For the text-containing cell, return its midpoint in (x, y) coordinate format. 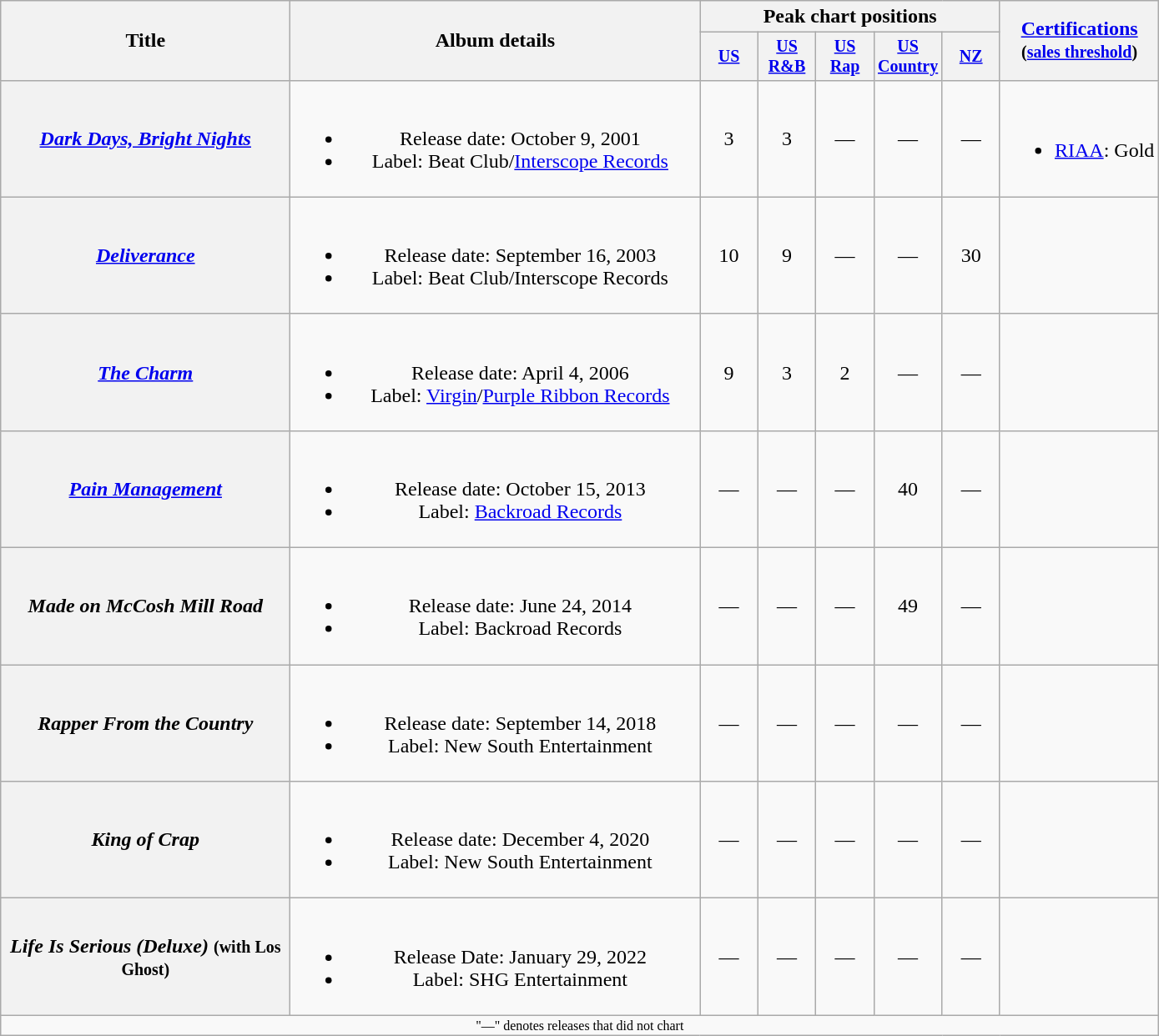
Peak chart positions (850, 17)
Deliverance (145, 255)
"—" denotes releases that did not chart (580, 1025)
The Charm (145, 372)
Certifications(sales threshold) (1079, 41)
US Country (908, 57)
30 (971, 255)
USRap (844, 57)
Dark Days, Bright Nights (145, 138)
NZ (971, 57)
Title (145, 41)
40 (908, 489)
US (729, 57)
10 (729, 255)
King of Crap (145, 840)
Release date: December 4, 2020Label: New South Entertainment (496, 840)
RIAA: Gold (1079, 138)
Rapper From the Country (145, 723)
Release date: September 14, 2018Label: New South Entertainment (496, 723)
Release date: June 24, 2014Label: Backroad Records (496, 606)
Album details (496, 41)
Release date: October 15, 2013Label: Backroad Records (496, 489)
Pain Management (145, 489)
Release date: October 9, 2001Label: Beat Club/Interscope Records (496, 138)
49 (908, 606)
Release date: April 4, 2006Label: Virgin/Purple Ribbon Records (496, 372)
Release date: September 16, 2003Label: Beat Club/Interscope Records (496, 255)
Life Is Serious (Deluxe) (with Los Ghost) (145, 957)
Made on McCosh Mill Road (145, 606)
2 (844, 372)
USR&B (786, 57)
Release Date: January 29, 2022Label: SHG Entertainment (496, 957)
